For the text-containing cell, return its midpoint in (x, y) coordinate format. 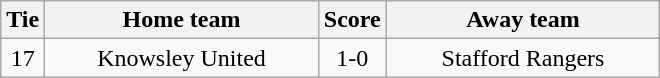
1-0 (352, 58)
Tie (23, 20)
Knowsley United (182, 58)
Away team (523, 20)
17 (23, 58)
Stafford Rangers (523, 58)
Home team (182, 20)
Score (352, 20)
